Scan for the cell matching the given text and deliver its (x, y) coordinate at center. 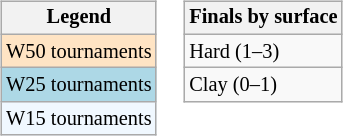
W15 tournaments (78, 119)
Legend (78, 18)
Finals by surface (263, 18)
Clay (0–1) (263, 85)
Hard (1–3) (263, 51)
W25 tournaments (78, 85)
W50 tournaments (78, 51)
